Search for the cell housing the specified text and yield its (X, Y) center coordinate. 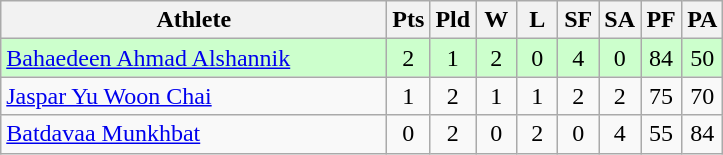
L (538, 20)
Bahaedeen Ahmad Alshannik (194, 58)
50 (702, 58)
Jaspar Yu Woon Chai (194, 96)
Athlete (194, 20)
55 (662, 134)
W (496, 20)
SA (620, 20)
PA (702, 20)
SF (578, 20)
Batdavaa Munkhbat (194, 134)
70 (702, 96)
Pld (453, 20)
PF (662, 20)
75 (662, 96)
Pts (408, 20)
